For the text-containing cell, return its midpoint in (X, Y) coordinate format. 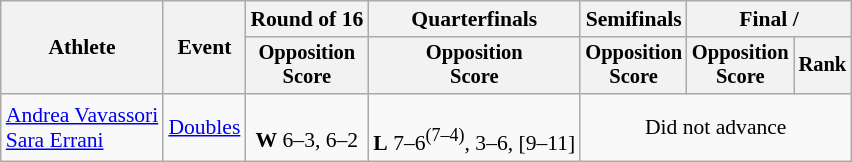
Quarterfinals (474, 19)
Rank (823, 66)
W 6–3, 6–2 (306, 128)
Did not advance (716, 128)
Event (204, 48)
Final / (769, 19)
Athlete (82, 48)
Semifinals (634, 19)
L 7–6(7–4), 3–6, [9–11] (474, 128)
Round of 16 (306, 19)
Doubles (204, 128)
Andrea VavassoriSara Errani (82, 128)
